Provide the [X, Y] coordinate of the cell's center where the given text is located.  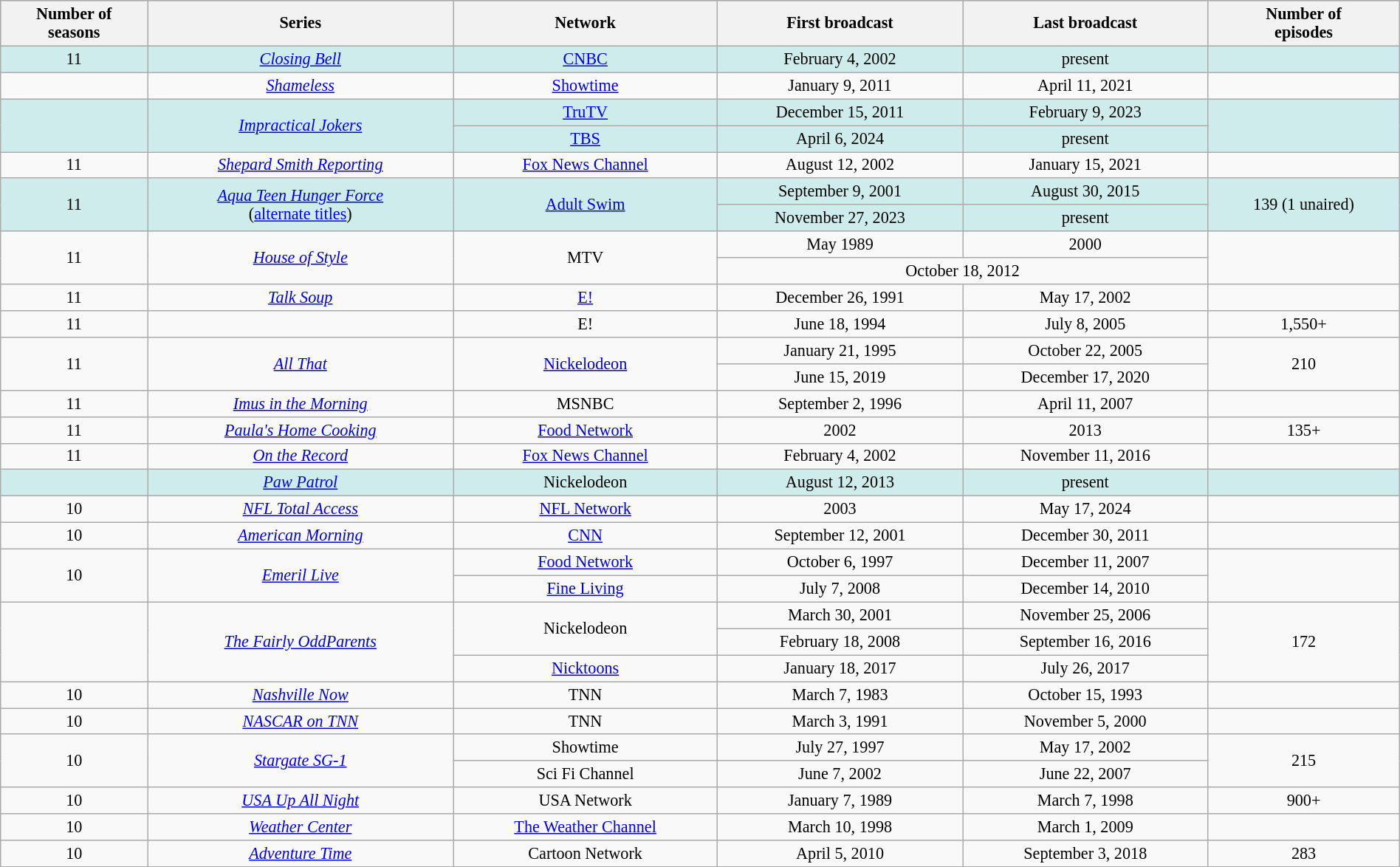
June 18, 1994 [840, 323]
Fine Living [586, 589]
Stargate SG-1 [301, 761]
NFL Total Access [301, 510]
283 [1304, 854]
Emeril Live [301, 575]
Last broadcast [1085, 24]
NASCAR on TNN [301, 721]
September 3, 2018 [1085, 854]
Series [301, 24]
Cartoon Network [586, 854]
Number ofepisodes [1304, 24]
The Weather Channel [586, 827]
210 [1304, 363]
MTV [586, 258]
2013 [1085, 430]
January 9, 2011 [840, 86]
Adventure Time [301, 854]
215 [1304, 761]
October 22, 2005 [1085, 350]
TruTV [586, 112]
2000 [1085, 244]
April 5, 2010 [840, 854]
November 11, 2016 [1085, 456]
Adult Swim [586, 205]
Shameless [301, 86]
On the Record [301, 456]
January 21, 1995 [840, 350]
June 22, 2007 [1085, 774]
January 7, 1989 [840, 801]
First broadcast [840, 24]
172 [1304, 642]
December 17, 2020 [1085, 377]
April 11, 2021 [1085, 86]
February 18, 2008 [840, 642]
November 25, 2006 [1085, 615]
Nashville Now [301, 695]
June 15, 2019 [840, 377]
August 12, 2013 [840, 483]
September 16, 2016 [1085, 642]
All That [301, 363]
October 15, 1993 [1085, 695]
January 15, 2021 [1085, 165]
October 6, 1997 [840, 562]
December 30, 2011 [1085, 535]
CNBC [586, 59]
June 7, 2002 [840, 774]
September 12, 2001 [840, 535]
February 9, 2023 [1085, 112]
Nicktoons [586, 668]
July 26, 2017 [1085, 668]
Imus in the Morning [301, 403]
March 10, 1998 [840, 827]
July 7, 2008 [840, 589]
September 2, 1996 [840, 403]
USA Network [586, 801]
Closing Bell [301, 59]
Aqua Teen Hunger Force(alternate titles) [301, 205]
January 18, 2017 [840, 668]
American Morning [301, 535]
2003 [840, 510]
House of Style [301, 258]
Number ofseasons [74, 24]
Impractical Jokers [301, 126]
October 18, 2012 [962, 271]
March 30, 2001 [840, 615]
September 9, 2001 [840, 191]
Paw Patrol [301, 483]
Weather Center [301, 827]
July 8, 2005 [1085, 323]
MSNBC [586, 403]
135+ [1304, 430]
USA Up All Night [301, 801]
NFL Network [586, 510]
May 1989 [840, 244]
139 (1 unaired) [1304, 205]
1,550+ [1304, 323]
November 27, 2023 [840, 218]
August 30, 2015 [1085, 191]
Shepard Smith Reporting [301, 165]
Sci Fi Channel [586, 774]
Paula's Home Cooking [301, 430]
March 1, 2009 [1085, 827]
April 11, 2007 [1085, 403]
2002 [840, 430]
December 11, 2007 [1085, 562]
Talk Soup [301, 298]
December 26, 1991 [840, 298]
August 12, 2002 [840, 165]
CNN [586, 535]
900+ [1304, 801]
March 7, 1998 [1085, 801]
The Fairly OddParents [301, 642]
November 5, 2000 [1085, 721]
April 6, 2024 [840, 138]
May 17, 2024 [1085, 510]
July 27, 1997 [840, 747]
March 7, 1983 [840, 695]
December 14, 2010 [1085, 589]
March 3, 1991 [840, 721]
Network [586, 24]
December 15, 2011 [840, 112]
TBS [586, 138]
